Return (x, y) of the center of cell containing provided text 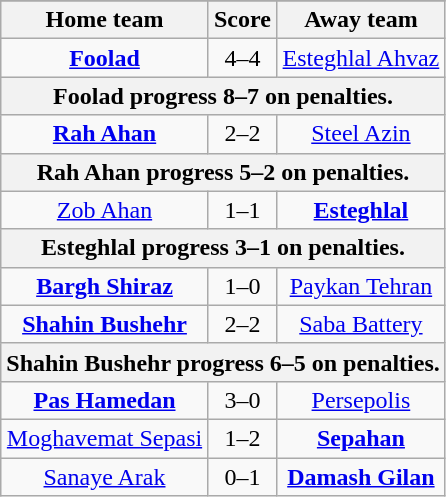
0–1 (242, 477)
Away team (362, 20)
Sanaye Arak (105, 477)
Saba Battery (362, 324)
Esteghlal (362, 210)
Pas Hamedan (105, 400)
1–1 (242, 210)
Score (242, 20)
Persepolis (362, 400)
Damash Gilan (362, 477)
Esteghlal progress 3–1 on penalties. (224, 248)
1–2 (242, 438)
Rah Ahan (105, 134)
3–0 (242, 400)
Paykan Tehran (362, 286)
Foolad progress 8–7 on penalties. (224, 96)
Shahin Bushehr (105, 324)
1–0 (242, 286)
Moghavemat Sepasi (105, 438)
4–4 (242, 58)
Bargh Shiraz (105, 286)
Sepahan (362, 438)
Esteghlal Ahvaz (362, 58)
Home team (105, 20)
Steel Azin (362, 134)
Zob Ahan (105, 210)
Rah Ahan progress 5–2 on penalties. (224, 172)
Foolad (105, 58)
Shahin Bushehr progress 6–5 on penalties. (224, 362)
